Output the [X, Y] coordinate of the center of the cell containing the given text.  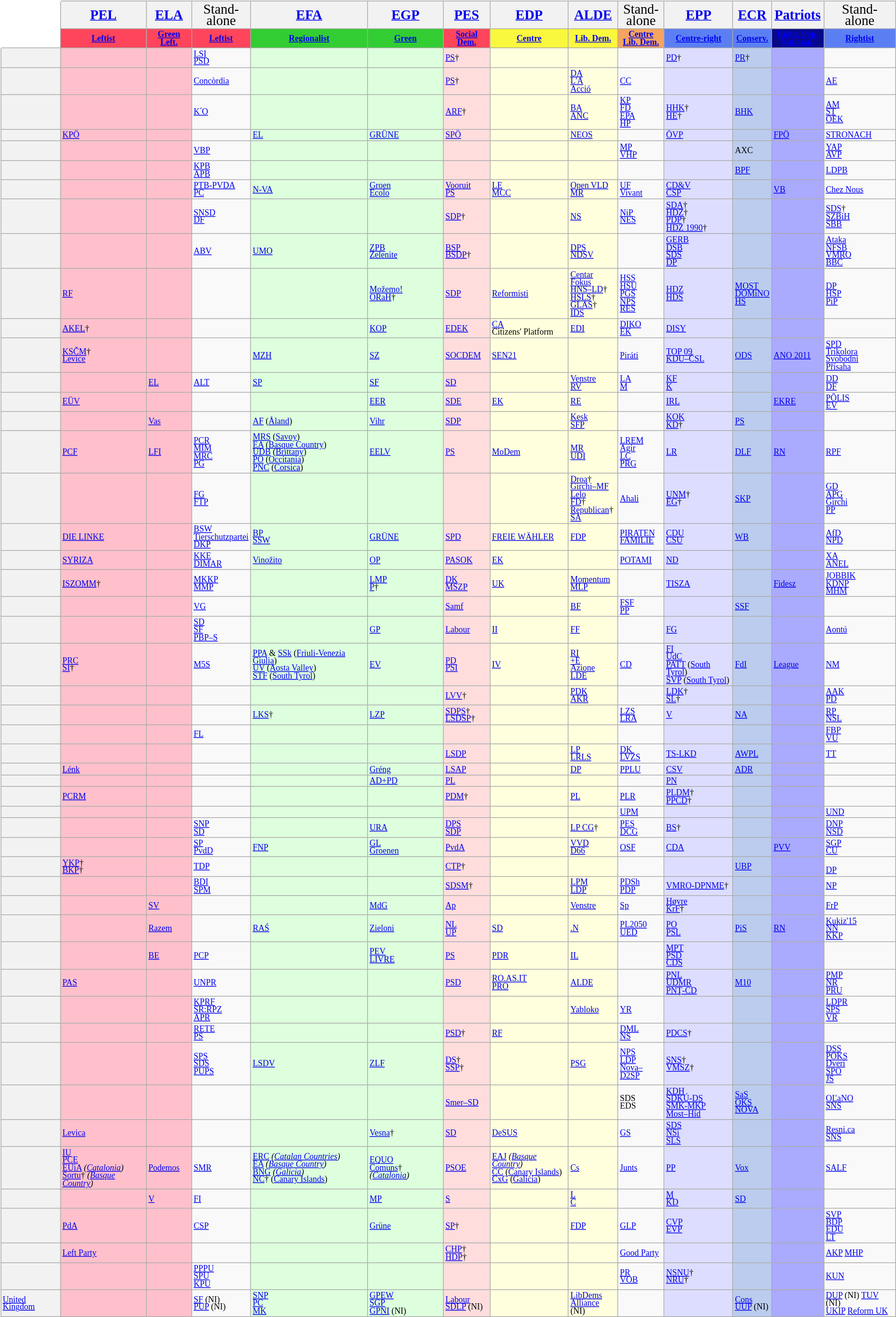
PSOE [466, 1168]
SEN21 [529, 355]
WB [752, 537]
FNP [309, 847]
HSSHSUPGSNPSRES [641, 293]
ZLF [405, 1064]
SMR [221, 1168]
LDPB [860, 170]
PNLUDMRPNŢ-CD [698, 983]
GP [405, 629]
VMRO-DPNME† [698, 886]
Labour [466, 629]
SDSFPBP–S [221, 629]
SYRIZA [103, 560]
KPÖ [103, 135]
PN [698, 781]
Grüne [405, 1226]
LPMLDP [594, 886]
FSFPP [641, 607]
MdG [405, 905]
CDUCSU [698, 537]
CDA [698, 847]
PVV [798, 847]
RPNSL [860, 714]
EER [405, 402]
YR [641, 1009]
Fidesz [798, 583]
PCRMIMMRCPG [221, 452]
UPM [641, 812]
PPA & SSk (Friuli-Venezia Giulia)UV (Aosta Valley)STF (South Tyrol) [309, 664]
NS [594, 216]
TT [860, 753]
SaSOKS NOVA [752, 1102]
PEVLIVRE [405, 955]
PD† [698, 58]
Droa†Girchi–MFLeloFD†Republican†SA [594, 499]
EPP [698, 15]
SGPCU [860, 847]
BAANC [594, 112]
NA [752, 714]
ANO 2011 [798, 355]
Vinožito [309, 560]
DISY [698, 328]
IL [594, 955]
POPSL [698, 928]
Sp [641, 905]
DUP (NI) TUV (NI)UKIP Reform UK [860, 1303]
DPSNDSV [594, 251]
KeskSFP [594, 422]
UFVivant [641, 189]
CD [641, 664]
PvdA [466, 847]
PES [466, 15]
GroenEcolo [405, 189]
SF (NI)PUP (NI) [221, 1303]
MomentumMLP [594, 583]
BPSSW [309, 537]
Good Party [641, 1253]
EDP [529, 15]
DIE LINKE [103, 537]
PDKAKR [594, 696]
SDPS†LSDSP† [466, 714]
SP† [466, 1226]
MPVHP [641, 150]
JOBBIKKDNPMHM [860, 583]
GERBDSBSDSDP [698, 251]
PDPSI [466, 664]
URA [405, 828]
PRCSI† [103, 664]
Rightist [860, 39]
SPPvdD [221, 847]
DPHSPPiP [860, 293]
KDHSDKÚ-DSSMK-MKP Most–Híd [698, 1102]
PiS [752, 928]
SZ [405, 355]
UBP [752, 867]
Chez Nous [860, 189]
CTP† [466, 867]
ISZOMM† [103, 583]
BF [594, 607]
KKEDIMAR [221, 560]
Gréng [405, 769]
S [466, 1198]
SALF [860, 1168]
KOKKD† [698, 422]
Podemos [169, 1168]
FG [698, 629]
ND [698, 560]
NiPNES [641, 216]
AWPL [752, 753]
Venstre [594, 905]
ARF† [466, 112]
BPF [752, 170]
DeSUS [529, 1133]
LDK†SL† [698, 696]
FBPVU [860, 734]
EGP [405, 15]
Možemo!ORaH† [405, 293]
KUN [860, 1276]
OĽaNOSNS [860, 1102]
Green [405, 39]
NM [860, 664]
SVPBDPEDULT [860, 1226]
II [529, 629]
DKMSZP [466, 583]
MKKPMMP [221, 583]
RAŚ [309, 928]
SNS†VMSZ† [698, 1064]
SP [309, 383]
DDDF [860, 383]
FdI [752, 664]
PSD† [466, 1033]
LZP [405, 714]
LSDP [466, 753]
PSG [594, 1064]
Centre [529, 39]
MKD [698, 1198]
FrP [860, 905]
Lib. Dem. [594, 39]
Lénk [103, 769]
GS [641, 1133]
IUPCEEUiA (Catalonia)Sortu† (Basque Country) [103, 1168]
Ap [466, 905]
MoDem [529, 452]
MP [405, 1198]
RPF [860, 452]
ELA [169, 15]
Open VLDMR [594, 189]
Cs [594, 1168]
HHK†HE† [698, 112]
Piráti [641, 355]
OSF [641, 847]
UNPR [221, 983]
Vihr [405, 422]
LC [594, 1198]
Regionalist [309, 39]
PÕLISEV [860, 402]
CentreLib. Dem. [641, 39]
BSPBSDP† [466, 251]
MPTPSDCDS [698, 955]
PMPNRPRU [860, 983]
NSNU†NRU† [698, 1276]
KPRFSR:RPZAPR [221, 1009]
AF (Åland) [309, 422]
SPSSDSPUPS [221, 1064]
PLDM†PPCD† [698, 797]
LSIPSD [221, 58]
Conserv. [752, 39]
GLGroenen [405, 847]
EDI [594, 328]
PEL [103, 15]
Razem [169, 928]
TDP [221, 867]
Samf [466, 607]
Resni.caSNS [860, 1133]
VenstreRV [594, 383]
CSP [221, 1226]
PP [698, 1168]
PDShPDP [641, 886]
LZSLRA [641, 714]
LP CG† [594, 828]
PDCS† [698, 1033]
CD&VCSP [698, 189]
ConsUUP (NI) [752, 1303]
Ahali [641, 499]
ECR [752, 15]
FF [594, 629]
AKP MHP [860, 1253]
PR VOB [641, 1276]
Social Dem. [466, 39]
AE [860, 81]
KPBAPB [221, 170]
PASOK [466, 560]
RE [594, 402]
ZPBZelenite [405, 251]
.N [594, 928]
PL2050UED [641, 928]
CentarFokusHNS–LD†HSLS†GLAS†IDS [594, 293]
MRS (Savoy)EA (Basque Country)UDB (Brittany)PO (Occitania)PNC (Corsica) [309, 452]
OP [405, 560]
Junts [641, 1168]
PCRM [103, 797]
Vox [752, 1168]
BDISPM [221, 886]
SNSDDF [221, 216]
AfDNPD [860, 537]
LMPP† [405, 583]
AtakaNFSBVMROBBC [860, 251]
HDZHDS [698, 293]
Left Party [103, 1253]
Reformisti [529, 293]
VB [798, 189]
VBP [221, 150]
SDSEDS [641, 1102]
EQUOComuns† (Catalonia) [405, 1168]
LAM [641, 383]
RETEPS [221, 1033]
SPÖ [466, 135]
SOCDEM [466, 355]
DKLVŽS [641, 753]
LSDV [309, 1064]
PCP [221, 955]
LR [698, 452]
PAS [103, 983]
PSD [466, 983]
K՛O [221, 112]
FREIE WÄHLER [529, 537]
DLF [752, 452]
PdA [103, 1226]
NEOS [594, 135]
KSČM†Levice [103, 355]
LabourSDLP (NI) [466, 1303]
VooruitPS [466, 189]
STRONACH [860, 135]
M10 [752, 983]
League [798, 664]
AMSTOEK [860, 112]
DIKOΕΚ [641, 328]
BHK [752, 112]
CACitizens' Platform [529, 328]
RO.AS.ITPRO [529, 983]
LREMAgirLCPRG [641, 452]
PPPUSPUKPU [221, 1276]
SSF [752, 607]
SDA†HDZ†PDP†HDZ 1990† [698, 216]
SPD [466, 537]
NLUP [466, 928]
TISZA [698, 583]
AXC [752, 150]
YKP†BKP† [103, 867]
SPDTrikoloraSvobodníPřísaha [860, 355]
UND [860, 812]
LFI [169, 452]
PTB-PVDAPC [221, 189]
SV [169, 905]
SNPSD [221, 828]
XAANEL [860, 560]
FGFTP [221, 499]
United Kingdom [31, 1303]
DS†SSP† [466, 1064]
EÜV [103, 402]
PCF [103, 452]
DSSPOKSDveriSPOJS [860, 1064]
Right. Pop.National. [798, 39]
N-VA [309, 189]
EAJ (Basque Country)CC (Canary Islands)CxG (Galicia) [529, 1168]
ABV [221, 251]
UNM†EG† [698, 499]
M5S [221, 664]
Concòrdia [221, 81]
Aontú [860, 629]
PPLU [641, 769]
SF [405, 383]
SDE [466, 402]
GLP [641, 1226]
TS-LKD [698, 753]
Smer–SD [466, 1102]
DPSSDP [466, 828]
DAL'AAcció [594, 81]
ÖVP [698, 135]
IV [529, 664]
RI+EAzioneLDE [594, 664]
IRL [698, 402]
ADR [752, 769]
DNPNSD [860, 828]
NPSLDPNova–D2SP [641, 1064]
MZH [309, 355]
Vas [169, 422]
KFK [698, 383]
LSAP [466, 769]
POTAMI [641, 560]
AAKPD [860, 696]
CSV [698, 769]
BS† [698, 828]
SDSM† [466, 886]
ALT [221, 383]
AD+PD [405, 781]
Kukiz'15NNKKP [860, 928]
SKP [752, 499]
PDR [529, 955]
Centre-right [698, 39]
VVDD66 [594, 847]
LDPRSPSVR [860, 1009]
UMO [309, 251]
KPFDEPAHP [641, 112]
FPÖ [798, 135]
FI [221, 1198]
ODS [752, 355]
LEMCC [529, 189]
PR† [752, 58]
Levica [103, 1133]
PLR [641, 797]
Zieloni [405, 928]
SDS† SZBiHSBB [860, 216]
EFA [309, 15]
FL [221, 734]
BE [169, 955]
MRUDI [594, 452]
GDAPGGirchiPP [860, 499]
EV [405, 664]
Green Left. [169, 39]
LibDemsAlliance (NI) [594, 1303]
NP [860, 886]
SDSNSiSLS [698, 1133]
GPEW SGP GPNI (NI) [405, 1303]
HøyreKrF† [698, 905]
CHP†HDP† [466, 1253]
EELV [405, 452]
DMLNS [641, 1033]
CC [641, 81]
TOP 09KDU–ČSL [698, 355]
YAPAVP [860, 150]
BSWTierschutzparteiDKP [221, 537]
Yabloko [594, 1009]
ERC (Catalan Countries)EA (Basque Country)BNG (Galicia)NC† (Canary Islands) [309, 1168]
Vesna† [405, 1133]
PIRATENFAMILIE [641, 537]
AKEL† [103, 328]
EDEK [466, 328]
MOSTDOMiNOHS [752, 293]
LPLRLS [594, 753]
FIUdCPATT (South Tyrol)SVP (South Tyrol) [698, 664]
VG [221, 607]
KOP [405, 328]
PDM† [466, 797]
CVPEVP [698, 1226]
EKRE [798, 402]
UK [529, 583]
LKS† [309, 714]
LVV† [466, 696]
SNPPCMK [309, 1303]
SDP† [466, 216]
PESDCG [641, 828]
Patriots [798, 15]
